Output the (X, Y) coordinate of the center of the cell containing the given text.  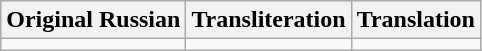
Transliteration (268, 20)
Translation (416, 20)
Original Russian (94, 20)
